Locate the cell with the specified text and output its (X, Y) center coordinate. 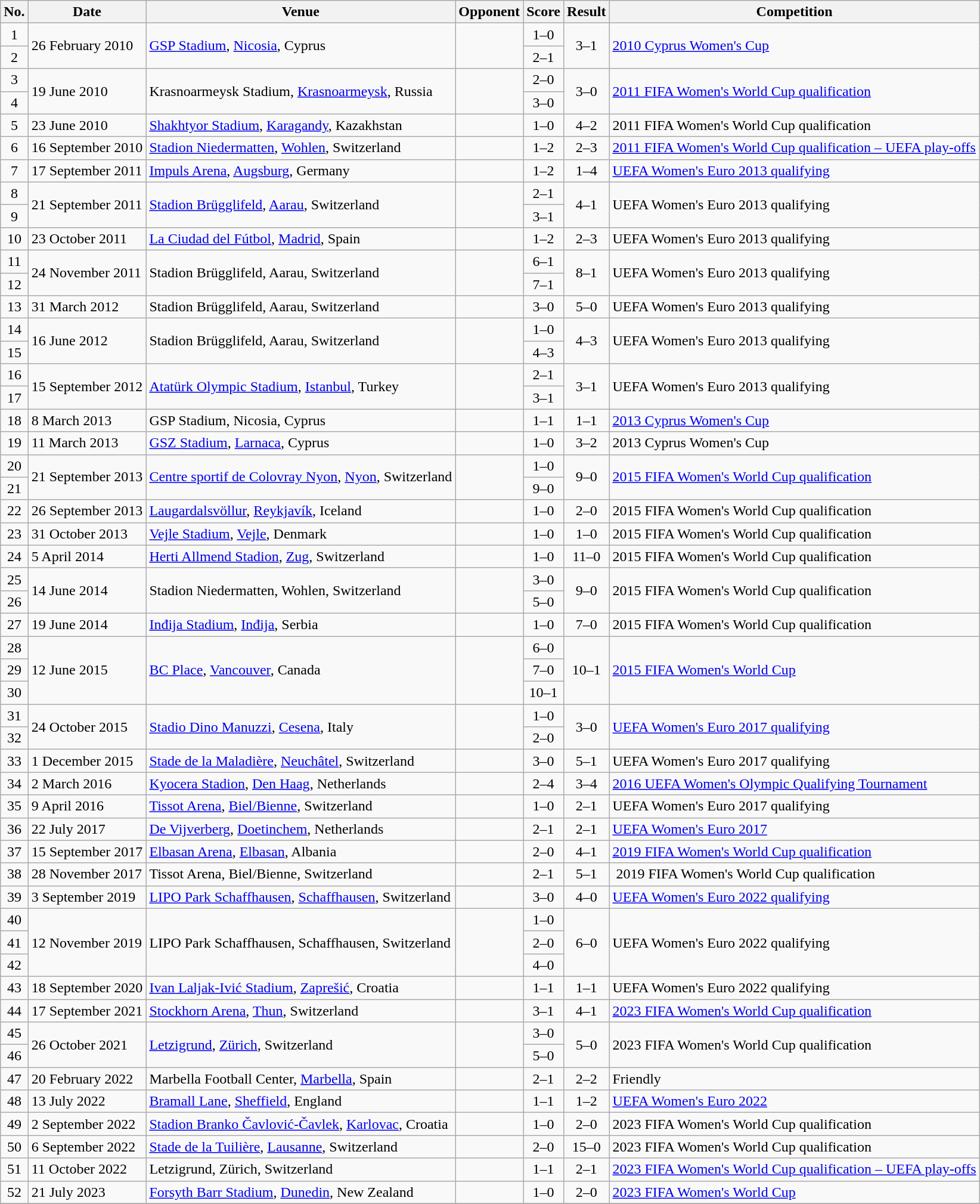
20 (14, 466)
31 October 2013 (87, 534)
12 November 2019 (87, 942)
4 (14, 103)
36 (14, 829)
5 (14, 125)
2023 FIFA Women's World Cup qualification – UEFA play-offs (794, 1169)
23 June 2010 (87, 125)
11 (14, 261)
Friendly (794, 1079)
21 September 2013 (87, 477)
16 June 2012 (87, 341)
Stadio Dino Manuzzi, Cesena, Italy (300, 727)
Result (587, 12)
2 March 2016 (87, 784)
48 (14, 1101)
24 November 2011 (87, 273)
28 November 2017 (87, 874)
Date (87, 12)
22 (14, 511)
2010 Cyprus Women's Cup (794, 46)
2015 FIFA Women's World Cup (794, 670)
Herti Allmend Stadion, Zug, Switzerland (300, 556)
30 (14, 693)
Atatürk Olympic Stadium, Istanbul, Turkey (300, 386)
19 (14, 443)
3–4 (587, 784)
18 (14, 420)
19 June 2010 (87, 91)
26 October 2021 (87, 1045)
8 March 2013 (87, 420)
23 (14, 534)
Krasnoarmeysk Stadium, Krasnoarmeysk, Russia (300, 91)
2–2 (587, 1079)
31 (14, 716)
Elbasan Arena, Elbasan, Albania (300, 852)
3–2 (587, 443)
10 (14, 239)
Stockhorn Arena, Thun, Switzerland (300, 1011)
17 September 2021 (87, 1011)
La Ciudad del Fútbol, Madrid, Spain (300, 239)
1 (14, 35)
UEFA Women's Euro 2017 (794, 829)
24 October 2015 (87, 727)
Laugardalsvöllur, Reykjavík, Iceland (300, 511)
15–0 (587, 1147)
33 (14, 761)
2011 FIFA Women's World Cup qualification – UEFA play-offs (794, 148)
2 (14, 57)
25 (14, 579)
6 September 2022 (87, 1147)
2–4 (544, 784)
Competition (794, 12)
Vejle Stadium, Vejle, Denmark (300, 534)
8 (14, 193)
Stade de la Maladière, Neuchâtel, Switzerland (300, 761)
Marbella Football Center, Marbella, Spain (300, 1079)
14 June 2014 (87, 590)
Venue (300, 12)
26 (14, 602)
45 (14, 1033)
2023 FIFA Women's World Cup (794, 1192)
5 April 2014 (87, 556)
7 (14, 171)
29 (14, 670)
39 (14, 897)
46 (14, 1056)
40 (14, 920)
9 April 2016 (87, 806)
De Vijverberg, Doetinchem, Netherlands (300, 829)
Stade de la Tuilière, Lausanne, Switzerland (300, 1147)
26 February 2010 (87, 46)
No. (14, 12)
13 July 2022 (87, 1101)
Forsyth Barr Stadium, Dunedin, New Zealand (300, 1192)
Stadion Branko Čavlović-Čavlek, Karlovac, Croatia (300, 1124)
21 (14, 488)
20 February 2022 (87, 1079)
17 September 2011 (87, 171)
15 September 2012 (87, 386)
1 December 2015 (87, 761)
31 March 2012 (87, 307)
51 (14, 1169)
38 (14, 874)
14 (14, 330)
17 (14, 398)
18 September 2020 (87, 988)
2 September 2022 (87, 1124)
26 September 2013 (87, 511)
44 (14, 1011)
43 (14, 988)
UEFA Women's Euro 2022 (794, 1101)
Opponent (489, 12)
47 (14, 1079)
Bramall Lane, Sheffield, England (300, 1101)
Kyocera Stadion, Den Haag, Netherlands (300, 784)
Centre sportif de Colovray Nyon, Nyon, Switzerland (300, 477)
4–2 (587, 125)
1–4 (587, 171)
BC Place, Vancouver, Canada (300, 670)
50 (14, 1147)
12 June 2015 (87, 670)
Inđija Stadium, Inđija, Serbia (300, 624)
41 (14, 942)
11 October 2022 (87, 1169)
27 (14, 624)
16 (14, 375)
21 September 2011 (87, 205)
22 July 2017 (87, 829)
52 (14, 1192)
28 (14, 647)
19 June 2014 (87, 624)
12 (14, 284)
3 September 2019 (87, 897)
15 September 2017 (87, 852)
Score (544, 12)
Shakhtyor Stadium, Karagandy, Kazakhstan (300, 125)
35 (14, 806)
6 (14, 148)
Impuls Arena, Augsburg, Germany (300, 171)
2016 UEFA Women's Olympic Qualifying Tournament (794, 784)
34 (14, 784)
21 July 2023 (87, 1192)
49 (14, 1124)
37 (14, 852)
24 (14, 556)
16 September 2010 (87, 148)
11 March 2013 (87, 443)
42 (14, 965)
32 (14, 738)
11–0 (587, 556)
7–1 (544, 284)
23 October 2011 (87, 239)
15 (14, 352)
8–1 (587, 273)
Ivan Laljak-Ivić Stadium, Zaprešić, Croatia (300, 988)
6–1 (544, 261)
3 (14, 80)
13 (14, 307)
9 (14, 216)
GSZ Stadium, Larnaca, Cyprus (300, 443)
